Search for the cell housing the specified text and yield its (X, Y) center coordinate. 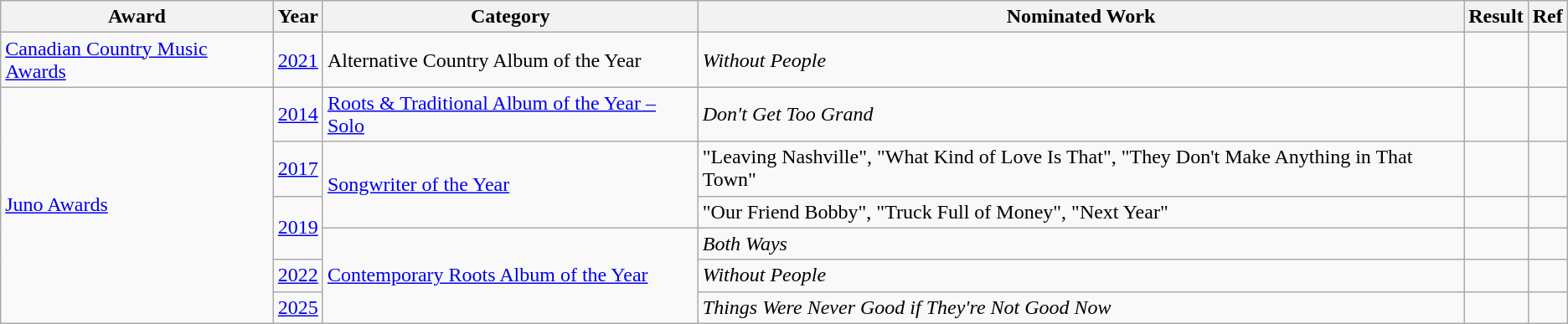
Result (1496, 17)
Things Were Never Good if They're Not Good Now (1081, 307)
Contemporary Roots Album of the Year (510, 275)
Don't Get Too Grand (1081, 114)
Canadian Country Music Awards (137, 60)
"Our Friend Bobby", "Truck Full of Money", "Next Year" (1081, 212)
Ref (1548, 17)
2019 (298, 228)
Nominated Work (1081, 17)
Both Ways (1081, 244)
2021 (298, 60)
Juno Awards (137, 205)
"Leaving Nashville", "What Kind of Love Is That", "They Don't Make Anything in That Town" (1081, 169)
Year (298, 17)
Award (137, 17)
2017 (298, 169)
2025 (298, 307)
Songwriter of the Year (510, 184)
2022 (298, 275)
Alternative Country Album of the Year (510, 60)
Roots & Traditional Album of the Year – Solo (510, 114)
2014 (298, 114)
Category (510, 17)
